For the text-containing cell, return its midpoint in (x, y) coordinate format. 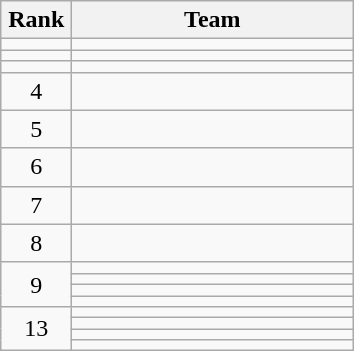
6 (36, 167)
5 (36, 129)
8 (36, 243)
Rank (36, 20)
4 (36, 91)
13 (36, 329)
7 (36, 205)
9 (36, 284)
Team (212, 20)
